Locate the cell with the specified text and output its (x, y) center coordinate. 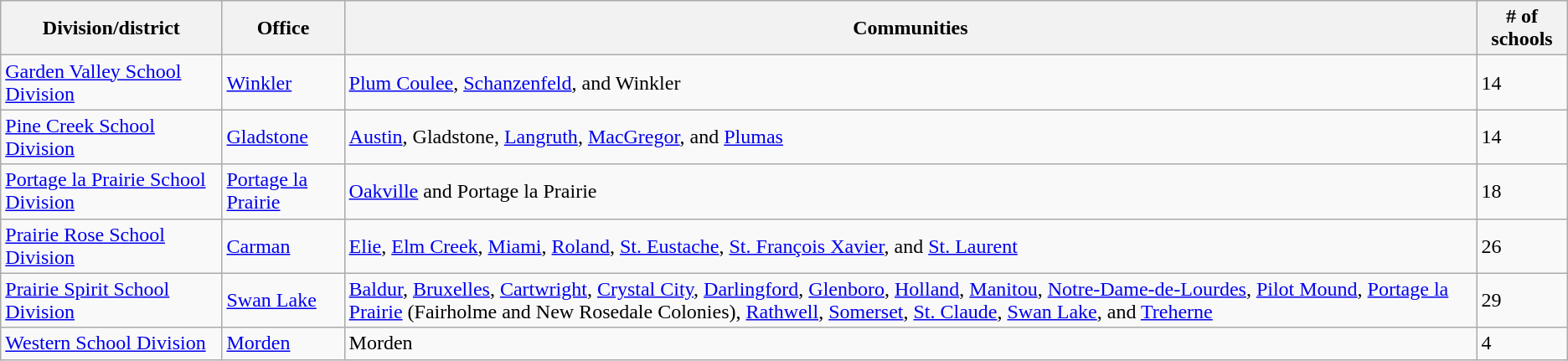
Oakville and Portage la Prairie (910, 191)
Swan Lake (283, 300)
Portage la Prairie (283, 191)
Carman (283, 246)
Division/district (111, 28)
Elie, Elm Creek, Miami, Roland, St. Eustache, St. François Xavier, and St. Laurent (910, 246)
Prairie Rose School Division (111, 246)
4 (1522, 343)
Office (283, 28)
Gladstone (283, 137)
Austin, Gladstone, Langruth, MacGregor, and Plumas (910, 137)
18 (1522, 191)
Winkler (283, 82)
Communities (910, 28)
Plum Coulee, Schanzenfeld, and Winkler (910, 82)
29 (1522, 300)
Pine Creek School Division (111, 137)
Prairie Spirit School Division (111, 300)
Portage la Prairie School Division (111, 191)
Garden Valley School Division (111, 82)
# of schools (1522, 28)
Western School Division (111, 343)
26 (1522, 246)
